Find where the given text appears and provide that cell's center as (x, y) coordinate. 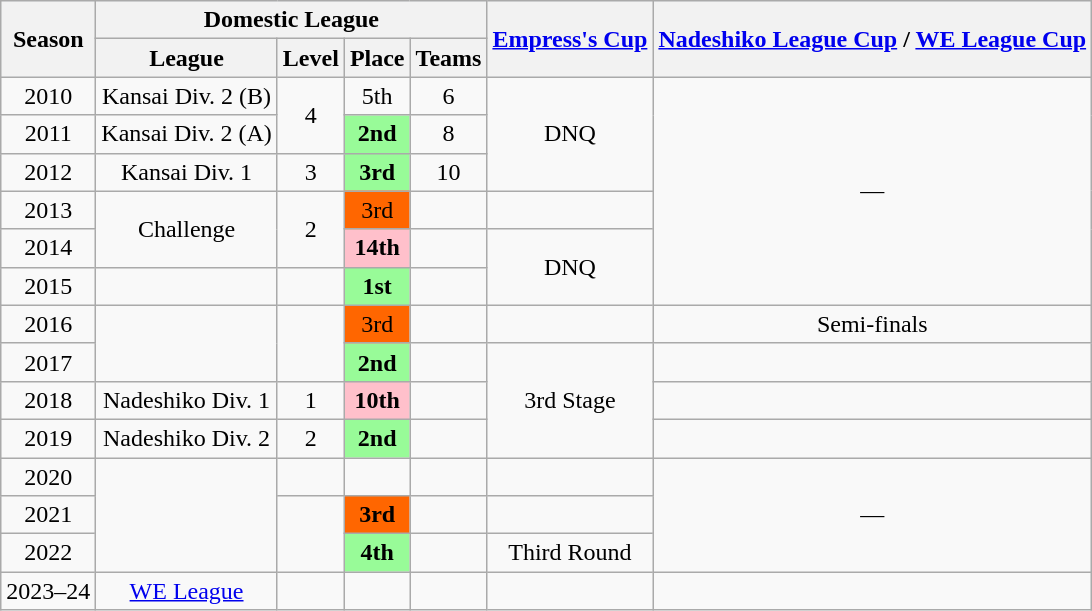
Third Round (570, 553)
2010 (48, 96)
1 (310, 400)
Kansai Div. 1 (186, 172)
Place (377, 58)
2018 (48, 400)
WE League (186, 591)
Nadeshiko League Cup / WE League Cup (872, 39)
Empress's Cup (570, 39)
10th (377, 400)
3 (310, 172)
2014 (48, 248)
Nadeshiko Div. 2 (186, 438)
Kansai Div. 2 (A) (186, 134)
2023–24 (48, 591)
League (186, 58)
5th (377, 96)
2021 (48, 515)
2015 (48, 286)
Domestic League (292, 20)
1st (377, 286)
10 (448, 172)
2017 (48, 362)
Semi-finals (872, 324)
3rd Stage (570, 400)
6 (448, 96)
8 (448, 134)
Kansai Div. 2 (B) (186, 96)
2019 (48, 438)
Nadeshiko Div. 1 (186, 400)
14th (377, 248)
2013 (48, 210)
2011 (48, 134)
Season (48, 39)
4 (310, 115)
Challenge (186, 229)
Teams (448, 58)
2016 (48, 324)
2020 (48, 477)
4th (377, 553)
2022 (48, 553)
Level (310, 58)
2012 (48, 172)
